Output the (x, y) coordinate of the center of the cell containing the given text.  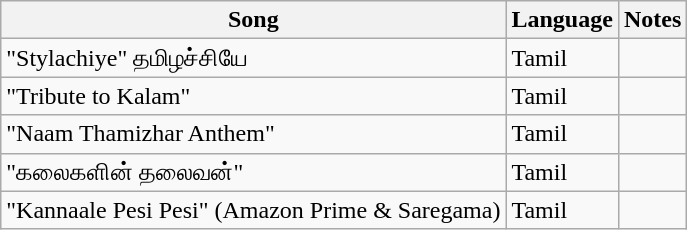
"கலைகளின் தலைவன்" (254, 172)
Language (562, 20)
"Stylachiye" தமிழச்சியே (254, 58)
Song (254, 20)
Notes (652, 20)
"Naam Thamizhar Anthem" (254, 134)
"Tribute to Kalam" (254, 96)
"Kannaale Pesi Pesi" (Amazon Prime & Saregama) (254, 210)
